Determine the [x, y] coordinate at the center of the cell enclosing the given text.  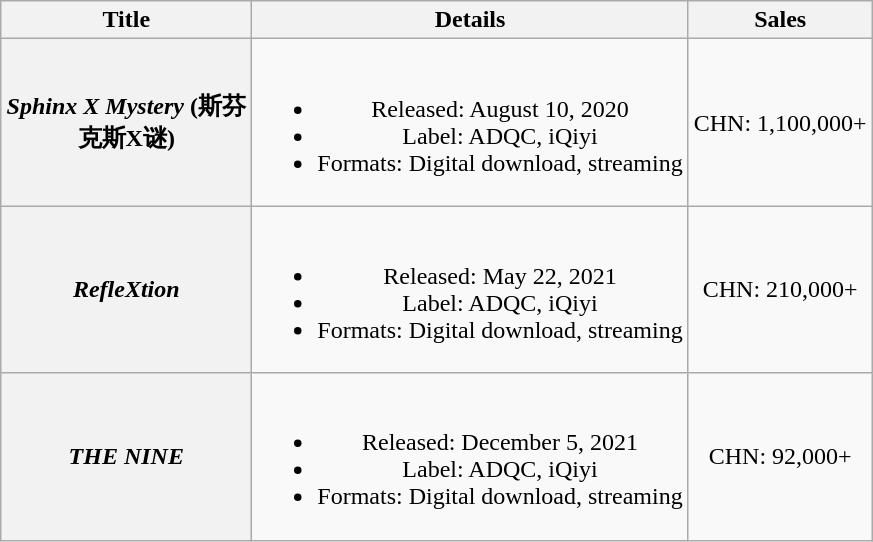
CHN: 1,100,000+ [780, 122]
Details [470, 20]
Sphinx X Mystery (斯芬克斯X谜) [126, 122]
Released: May 22, 2021Label: ADQC, iQiyiFormats: Digital download, streaming [470, 290]
RefleXtion [126, 290]
THE NINE [126, 456]
CHN: 210,000+ [780, 290]
Sales [780, 20]
Title [126, 20]
Released: August 10, 2020Label: ADQC, iQiyiFormats: Digital download, streaming [470, 122]
CHN: 92,000+ [780, 456]
Released: December 5, 2021Label: ADQC, iQiyiFormats: Digital download, streaming [470, 456]
